Capture the cell that displays the provided text and extract its (x, y) central coordinate. 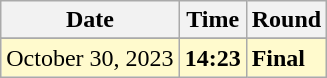
Time (212, 20)
Date (90, 20)
Final (286, 58)
October 30, 2023 (90, 58)
14:23 (212, 58)
Round (286, 20)
